Return [X, Y] of the center of cell containing provided text 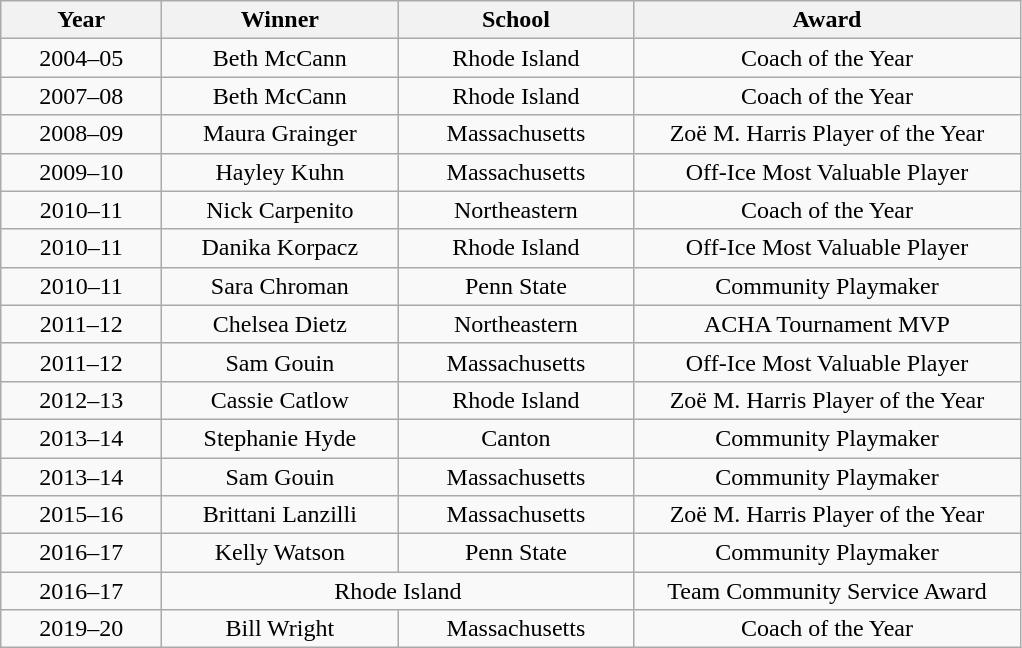
Team Community Service Award [827, 591]
2019–20 [82, 629]
Kelly Watson [280, 553]
Danika Korpacz [280, 248]
Cassie Catlow [280, 400]
School [516, 20]
Canton [516, 438]
2008–09 [82, 134]
ACHA Tournament MVP [827, 324]
Brittani Lanzilli [280, 515]
Nick Carpenito [280, 210]
2015–16 [82, 515]
2012–13 [82, 400]
Winner [280, 20]
Hayley Kuhn [280, 172]
2009–10 [82, 172]
2004–05 [82, 58]
Stephanie Hyde [280, 438]
Maura Grainger [280, 134]
Sara Chroman [280, 286]
2007–08 [82, 96]
Award [827, 20]
Year [82, 20]
Chelsea Dietz [280, 324]
Bill Wright [280, 629]
